Determine the (X, Y) coordinate at the center of the cell enclosing the given text.  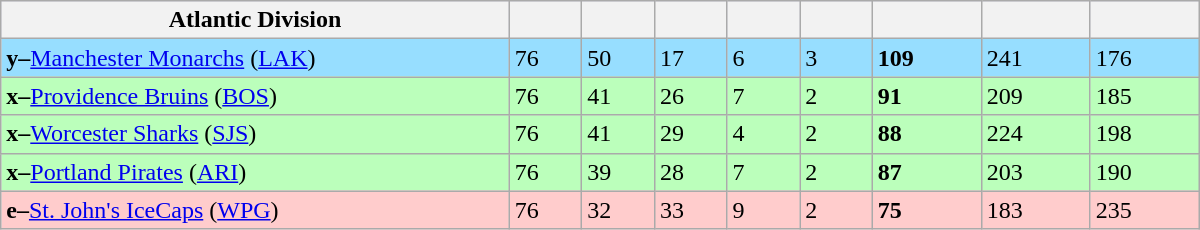
224 (1036, 134)
33 (690, 210)
28 (690, 172)
109 (926, 58)
241 (1036, 58)
198 (1144, 134)
4 (764, 134)
32 (618, 210)
39 (618, 172)
209 (1036, 96)
88 (926, 134)
9 (764, 210)
3 (836, 58)
91 (926, 96)
185 (1144, 96)
y–Manchester Monarchs (LAK) (255, 58)
26 (690, 96)
6 (764, 58)
50 (618, 58)
e–St. John's IceCaps (WPG) (255, 210)
75 (926, 210)
x–Portland Pirates (ARI) (255, 172)
176 (1144, 58)
190 (1144, 172)
Atlantic Division (255, 20)
x–Providence Bruins (BOS) (255, 96)
87 (926, 172)
29 (690, 134)
x–Worcester Sharks (SJS) (255, 134)
203 (1036, 172)
235 (1144, 210)
183 (1036, 210)
17 (690, 58)
